Identify which cell holds the provided text, then report its [X, Y] central coordinate. 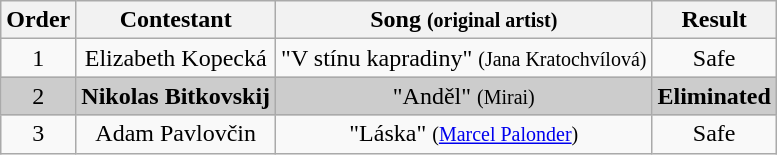
"Láska" (Marcel Palonder) [464, 134]
3 [38, 134]
Result [714, 20]
"V stínu kapradiny" (Jana Kratochvílová) [464, 58]
Eliminated [714, 96]
Contestant [176, 20]
Order [38, 20]
Adam Pavlovčin [176, 134]
Nikolas Bitkovskij [176, 96]
"Anděl" (Mirai) [464, 96]
2 [38, 96]
Song (original artist) [464, 20]
Elizabeth Kopecká [176, 58]
1 [38, 58]
